Return the (x, y) coordinate for the center point of the cell that contains the specified text.  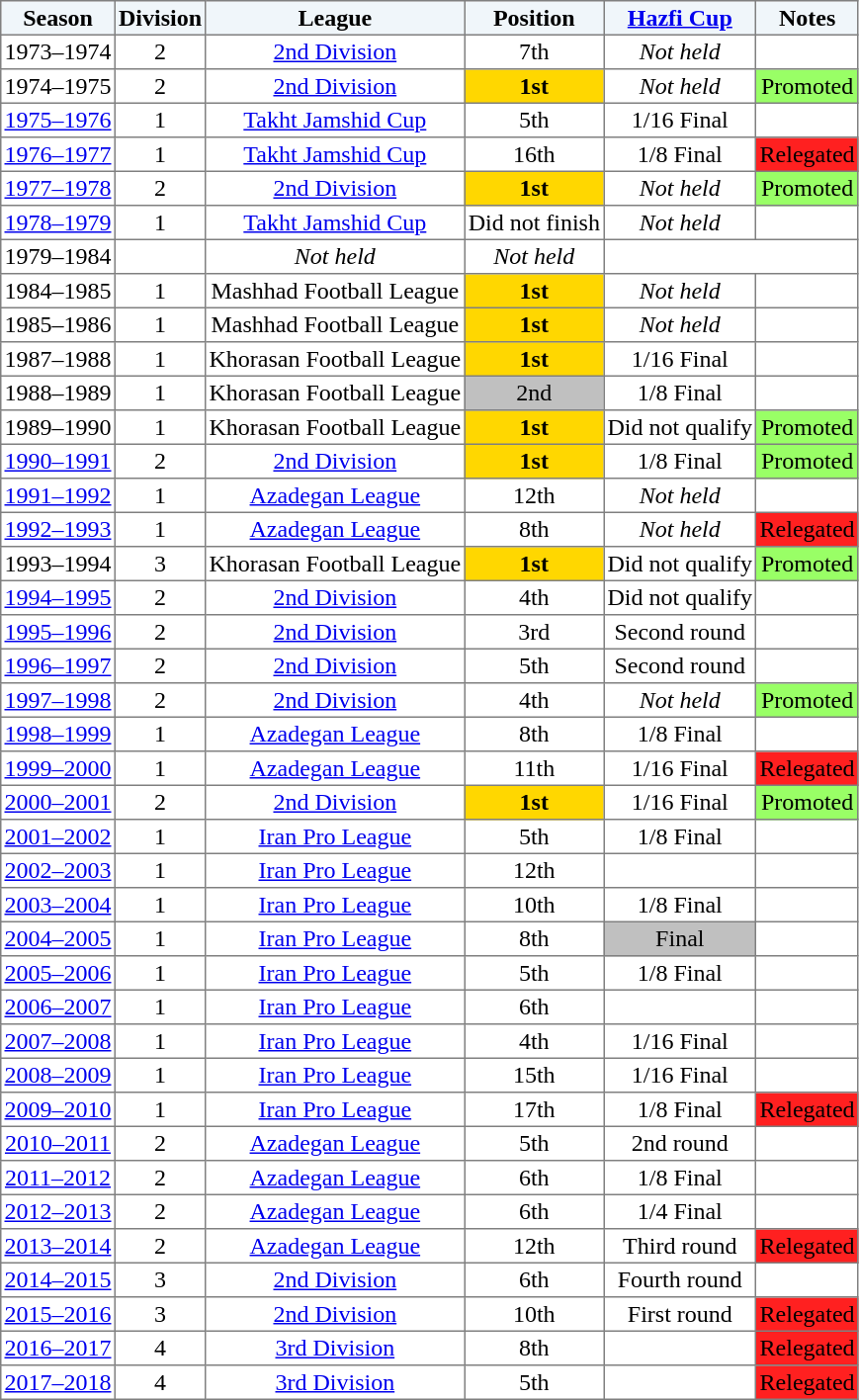
Position (534, 18)
1989–1990 (58, 427)
First round (680, 1314)
1984–1985 (58, 291)
2003–2004 (58, 905)
2nd round (680, 1143)
1979–1984 (58, 256)
2009–2010 (58, 1109)
Notes (807, 18)
1977–1978 (58, 188)
1975–1976 (58, 120)
1987–1988 (58, 359)
1996–1997 (58, 665)
1985–1986 (58, 324)
1990–1991 (58, 461)
16th (534, 154)
1997–1998 (58, 700)
1/4 Final (680, 1211)
2007–2008 (58, 1041)
League (335, 18)
Third round (680, 1246)
2008–2009 (58, 1075)
2010–2011 (58, 1143)
1978–1979 (58, 222)
Did not finish (534, 222)
2017–2018 (58, 1382)
2000–2001 (58, 802)
1991–1992 (58, 495)
2005–2006 (58, 973)
2011–2012 (58, 1178)
1998–1999 (58, 734)
17th (534, 1109)
1994–1995 (58, 597)
1988–1989 (58, 393)
1973–1974 (58, 51)
11th (534, 768)
2016–2017 (58, 1348)
2006–2007 (58, 1006)
Hazfi Cup (680, 18)
2013–2014 (58, 1246)
1995–1996 (58, 632)
Division (160, 18)
3rd (534, 632)
Fourth round (680, 1279)
7th (534, 51)
2012–2013 (58, 1211)
2nd (534, 393)
2004–2005 (58, 938)
2014–2015 (58, 1279)
Final (680, 938)
1974–1975 (58, 86)
1999–2000 (58, 768)
1976–1977 (58, 154)
Season (58, 18)
2002–2003 (58, 870)
1993–1994 (58, 564)
15th (534, 1075)
2001–2002 (58, 836)
2015–2016 (58, 1314)
1992–1993 (58, 529)
